Locate the cell with the specified text and output its (X, Y) center coordinate. 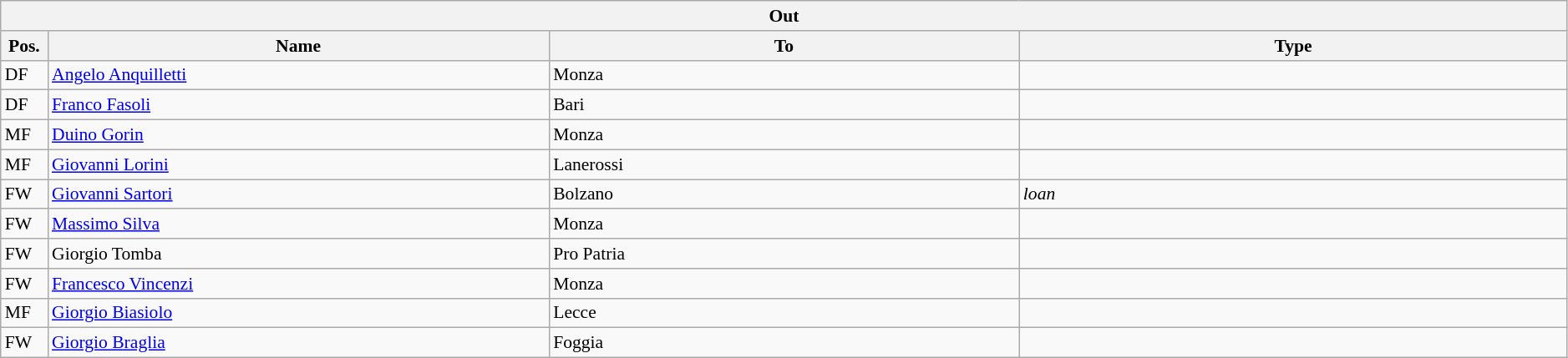
Pos. (24, 46)
Pro Patria (784, 254)
Bolzano (784, 194)
Type (1293, 46)
Lecce (784, 313)
loan (1293, 194)
Foggia (784, 343)
Name (298, 46)
Massimo Silva (298, 224)
To (784, 46)
Bari (784, 105)
Angelo Anquilletti (298, 75)
Giorgio Braglia (298, 343)
Lanerossi (784, 164)
Giorgio Biasiolo (298, 313)
Franco Fasoli (298, 105)
Francesco Vincenzi (298, 284)
Giovanni Lorini (298, 164)
Giovanni Sartori (298, 194)
Giorgio Tomba (298, 254)
Out (784, 16)
Duino Gorin (298, 135)
